Extract the [x, y] coordinate from the center of the cell holding the provided text.  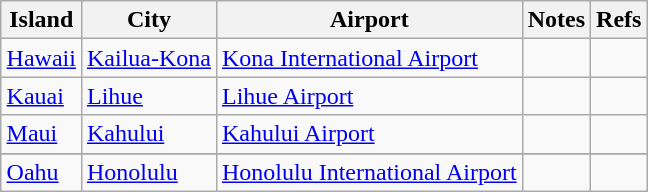
Airport [369, 20]
Notes [556, 20]
Kauai [41, 96]
Island [41, 20]
Kahului [148, 134]
Hawaii [41, 58]
Refs [619, 20]
Kona International Airport [369, 58]
Maui [41, 134]
Kahului Airport [369, 134]
Kailua-Kona [148, 58]
Lihue Airport [369, 96]
Lihue [148, 96]
Honolulu International Airport [369, 172]
City [148, 20]
Honolulu [148, 172]
Oahu [41, 172]
